Pinpoint the cell where the given text exists, returning its (x, y) midpoint coordinate. 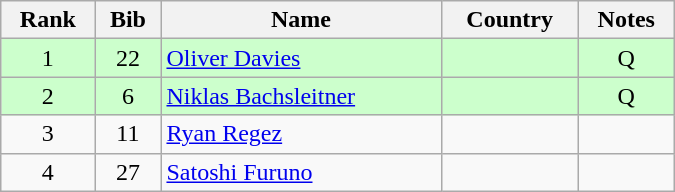
Niklas Bachsleitner (301, 96)
22 (128, 58)
Satoshi Furuno (301, 172)
1 (48, 58)
Ryan Regez (301, 134)
Country (510, 20)
Rank (48, 20)
6 (128, 96)
2 (48, 96)
27 (128, 172)
Notes (626, 20)
11 (128, 134)
Name (301, 20)
Bib (128, 20)
3 (48, 134)
4 (48, 172)
Oliver Davies (301, 58)
